For the text-containing cell, return its midpoint in [X, Y] coordinate format. 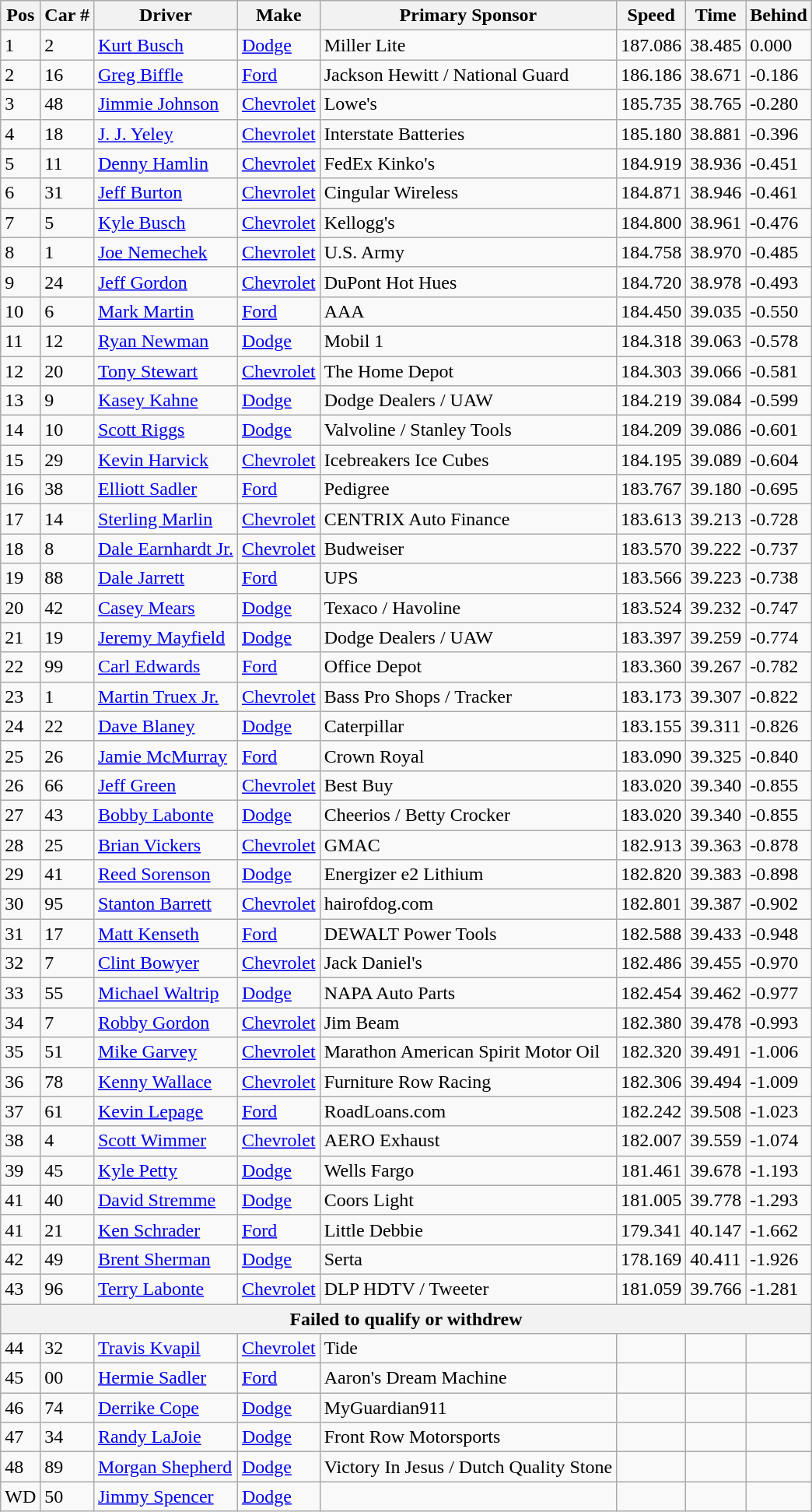
Jimmie Johnson [165, 104]
-0.476 [779, 223]
184.219 [652, 401]
Driver [165, 16]
Little Debbie [468, 1230]
-0.977 [779, 993]
Budweiser [468, 549]
-0.738 [779, 578]
-0.578 [779, 341]
-0.599 [779, 401]
Brent Sherman [165, 1259]
-0.782 [779, 667]
Jeff Burton [165, 193]
Behind [779, 16]
-0.822 [779, 696]
hairofdog.com [468, 904]
Stanton Barrett [165, 904]
38.961 [716, 223]
39.325 [716, 756]
Marathon American Spirit Motor Oil [468, 1052]
Mobil 1 [468, 341]
74 [67, 1408]
FedEx Kinko's [468, 163]
Front Row Motorsports [468, 1437]
182.242 [652, 1111]
Greg Biffle [165, 75]
38.485 [716, 45]
39.363 [716, 844]
183.360 [652, 667]
181.461 [652, 1170]
Martin Truex Jr. [165, 696]
38.978 [716, 282]
Aaron's Dream Machine [468, 1378]
Coors Light [468, 1200]
Sterling Marlin [165, 519]
David Stremme [165, 1200]
-0.581 [779, 371]
CENTRIX Auto Finance [468, 519]
Jackson Hewitt / National Guard [468, 75]
Joe Nemechek [165, 252]
88 [67, 578]
183.524 [652, 608]
39.259 [716, 637]
-0.737 [779, 549]
39.383 [716, 875]
Michael Waltrip [165, 993]
NAPA Auto Parts [468, 993]
78 [67, 1082]
Jimmy Spencer [165, 1496]
Tony Stewart [165, 371]
37 [20, 1111]
183.173 [652, 696]
Casey Mears [165, 608]
39.462 [716, 993]
99 [67, 667]
Kevin Lepage [165, 1111]
182.320 [652, 1052]
-0.601 [779, 430]
-0.948 [779, 934]
184.450 [652, 311]
39.478 [716, 1023]
182.007 [652, 1141]
U.S. Army [468, 252]
-0.970 [779, 963]
-0.774 [779, 637]
Scott Riggs [165, 430]
183.155 [652, 726]
Kurt Busch [165, 45]
Lowe's [468, 104]
Dale Jarrett [165, 578]
Best Buy [468, 785]
-0.550 [779, 311]
39.559 [716, 1141]
Texaco / Havoline [468, 608]
-0.461 [779, 193]
39.222 [716, 549]
33 [20, 993]
-1.074 [779, 1141]
184.195 [652, 460]
Furniture Row Racing [468, 1082]
44 [20, 1349]
38.765 [716, 104]
AAA [468, 311]
Terry Labonte [165, 1289]
-1.281 [779, 1289]
184.303 [652, 371]
13 [20, 401]
184.919 [652, 163]
Kevin Harvick [165, 460]
Jeff Gordon [165, 282]
Interstate Batteries [468, 134]
DLP HDTV / Tweeter [468, 1289]
Serta [468, 1259]
Jack Daniel's [468, 963]
61 [67, 1111]
Kellogg's [468, 223]
-0.280 [779, 104]
39.086 [716, 430]
Clint Bowyer [165, 963]
184.209 [652, 430]
96 [67, 1289]
184.318 [652, 341]
Bass Pro Shops / Tracker [468, 696]
39.213 [716, 519]
-0.186 [779, 75]
GMAC [468, 844]
181.059 [652, 1289]
186.186 [652, 75]
184.871 [652, 193]
Jeff Green [165, 785]
-0.826 [779, 726]
0.000 [779, 45]
Primary Sponsor [468, 16]
-1.926 [779, 1259]
39.089 [716, 460]
66 [67, 785]
-0.451 [779, 163]
00 [67, 1378]
-0.728 [779, 519]
Jeremy Mayfield [165, 637]
-0.840 [779, 756]
-0.493 [779, 282]
Mike Garvey [165, 1052]
Wells Fargo [468, 1170]
-1.023 [779, 1111]
Mark Martin [165, 311]
Bobby Labonte [165, 815]
Dale Earnhardt Jr. [165, 549]
Jim Beam [468, 1023]
Reed Sorenson [165, 875]
50 [67, 1496]
38.881 [716, 134]
Crown Royal [468, 756]
Kasey Kahne [165, 401]
30 [20, 904]
AERO Exhaust [468, 1141]
Carl Edwards [165, 667]
39.455 [716, 963]
Caterpillar [468, 726]
Kenny Wallace [165, 1082]
183.397 [652, 637]
Travis Kvapil [165, 1349]
39.766 [716, 1289]
183.566 [652, 578]
39.035 [716, 311]
183.570 [652, 549]
Hermie Sadler [165, 1378]
Brian Vickers [165, 844]
40 [67, 1200]
J. J. Yeley [165, 134]
Randy LaJoie [165, 1437]
183.767 [652, 489]
38.936 [716, 163]
39.491 [716, 1052]
184.720 [652, 282]
27 [20, 815]
Tide [468, 1349]
38.970 [716, 252]
39.066 [716, 371]
184.800 [652, 223]
Time [716, 16]
-0.604 [779, 460]
38.671 [716, 75]
182.454 [652, 993]
Failed to qualify or withdrew [406, 1319]
-0.747 [779, 608]
-1.293 [779, 1200]
RoadLoans.com [468, 1111]
UPS [468, 578]
Icebreakers Ice Cubes [468, 460]
46 [20, 1408]
51 [67, 1052]
Dave Blaney [165, 726]
39.223 [716, 578]
-0.396 [779, 134]
-1.662 [779, 1230]
55 [67, 993]
38.946 [716, 193]
182.588 [652, 934]
Scott Wimmer [165, 1141]
183.613 [652, 519]
-0.898 [779, 875]
182.913 [652, 844]
3 [20, 104]
182.486 [652, 963]
182.306 [652, 1082]
Car # [67, 16]
Robby Gordon [165, 1023]
-1.006 [779, 1052]
182.380 [652, 1023]
Office Depot [468, 667]
WD [20, 1496]
Ken Schrader [165, 1230]
183.090 [652, 756]
Pedigree [468, 489]
Cingular Wireless [468, 193]
178.169 [652, 1259]
39.494 [716, 1082]
182.801 [652, 904]
Kyle Petty [165, 1170]
Morgan Shepherd [165, 1467]
39.084 [716, 401]
Miller Lite [468, 45]
Ryan Newman [165, 341]
Victory In Jesus / Dutch Quality Stone [468, 1467]
Matt Kenseth [165, 934]
185.735 [652, 104]
Make [278, 16]
DEWALT Power Tools [468, 934]
181.005 [652, 1200]
-1.009 [779, 1082]
39 [20, 1170]
-0.695 [779, 489]
39.307 [716, 696]
39.778 [716, 1200]
Cheerios / Betty Crocker [468, 815]
-0.902 [779, 904]
39.433 [716, 934]
35 [20, 1052]
39.678 [716, 1170]
187.086 [652, 45]
89 [67, 1467]
40.411 [716, 1259]
185.180 [652, 134]
-0.878 [779, 844]
39.508 [716, 1111]
Denny Hamlin [165, 163]
Derrike Cope [165, 1408]
Elliott Sadler [165, 489]
-1.193 [779, 1170]
Jamie McMurray [165, 756]
40.147 [716, 1230]
DuPont Hot Hues [468, 282]
-0.993 [779, 1023]
39.311 [716, 726]
39.232 [716, 608]
184.758 [652, 252]
39.063 [716, 341]
Kyle Busch [165, 223]
-0.485 [779, 252]
23 [20, 696]
39.267 [716, 667]
49 [67, 1259]
47 [20, 1437]
Energizer e2 Lithium [468, 875]
28 [20, 844]
182.820 [652, 875]
Valvoline / Stanley Tools [468, 430]
179.341 [652, 1230]
15 [20, 460]
MyGuardian911 [468, 1408]
Speed [652, 16]
39.180 [716, 489]
36 [20, 1082]
39.387 [716, 904]
The Home Depot [468, 371]
95 [67, 904]
Pos [20, 16]
